From the cell containing the given text, extract its center point as (X, Y) coordinate. 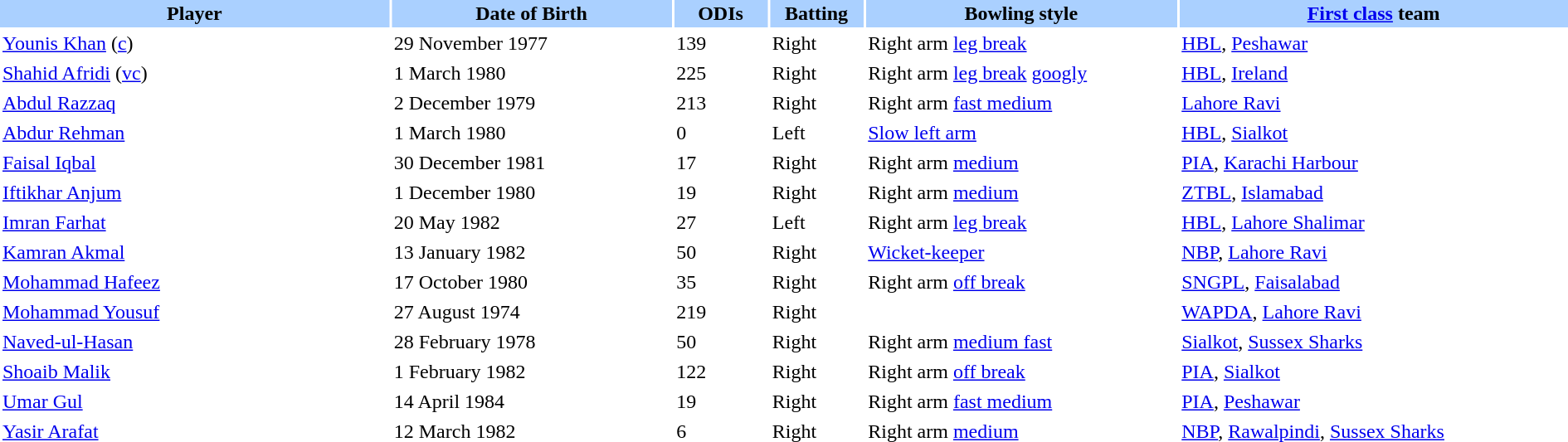
Mohammad Hafeez (194, 282)
HBL, Ireland (1374, 73)
Shoaib Malik (194, 372)
1 December 1980 (532, 192)
Iftikhar Anjum (194, 192)
PIA, Karachi Harbour (1374, 163)
225 (720, 73)
WAPDA, Lahore Ravi (1374, 312)
ZTBL, Islamabad (1374, 192)
First class team (1374, 13)
Younis Khan (c) (194, 43)
27 (720, 222)
14 April 1984 (532, 401)
PIA, Sialkot (1374, 372)
20 May 1982 (532, 222)
17 (720, 163)
0 (720, 133)
PIA, Peshawar (1374, 401)
Right arm medium fast (1020, 342)
Right arm leg break googly (1020, 73)
Bowling style (1020, 13)
Faisal Iqbal (194, 163)
HBL, Sialkot (1374, 133)
30 December 1981 (532, 163)
ODIs (720, 13)
HBL, Peshawar (1374, 43)
Naved-ul-Hasan (194, 342)
Slow left arm (1020, 133)
219 (720, 312)
2 December 1979 (532, 103)
13 January 1982 (532, 252)
139 (720, 43)
Imran Farhat (194, 222)
Lahore Ravi (1374, 103)
Wicket-keeper (1020, 252)
Abdul Razzaq (194, 103)
1 February 1982 (532, 372)
Sialkot, Sussex Sharks (1374, 342)
Umar Gul (194, 401)
Shahid Afridi (vc) (194, 73)
17 October 1980 (532, 282)
Player (194, 13)
213 (720, 103)
Kamran Akmal (194, 252)
Abdur Rehman (194, 133)
122 (720, 372)
SNGPL, Faisalabad (1374, 282)
28 February 1978 (532, 342)
29 November 1977 (532, 43)
35 (720, 282)
Mohammad Yousuf (194, 312)
Date of Birth (532, 13)
Batting (816, 13)
27 August 1974 (532, 312)
HBL, Lahore Shalimar (1374, 222)
NBP, Lahore Ravi (1374, 252)
